Find where the given text appears and provide that cell's center as [X, Y] coordinate. 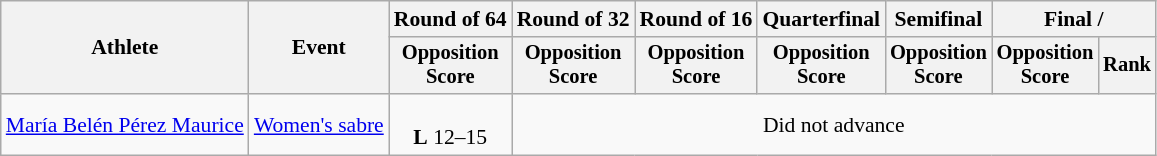
Round of 64 [450, 19]
Women's sabre [319, 124]
Quarterfinal [821, 19]
María Belén Pérez Maurice [125, 124]
Athlete [125, 48]
L 12–15 [450, 124]
Semifinal [938, 19]
Rank [1127, 66]
Round of 32 [574, 19]
Did not advance [834, 124]
Event [319, 48]
Final / [1074, 19]
Round of 16 [696, 19]
